From the cell containing the given text, extract its center point as [x, y] coordinate. 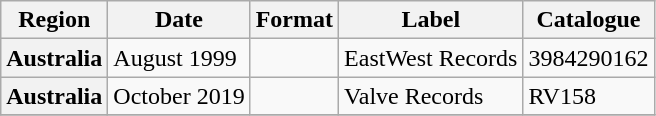
RV158 [588, 96]
October 2019 [179, 96]
Format [294, 20]
Catalogue [588, 20]
August 1999 [179, 58]
Label [431, 20]
Valve Records [431, 96]
Date [179, 20]
Region [54, 20]
3984290162 [588, 58]
EastWest Records [431, 58]
